Return the [x, y] coordinate for the center point of the cell that contains the specified text.  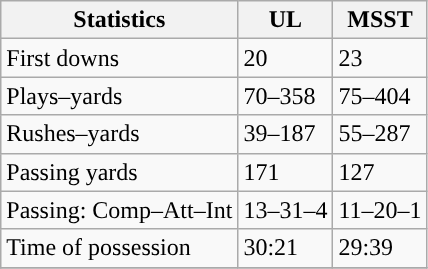
20 [286, 58]
75–404 [380, 96]
39–187 [286, 134]
Passing: Comp–Att–Int [120, 210]
30:21 [286, 248]
70–358 [286, 96]
171 [286, 172]
First downs [120, 58]
127 [380, 172]
11–20–1 [380, 210]
13–31–4 [286, 210]
MSST [380, 20]
29:39 [380, 248]
Passing yards [120, 172]
Statistics [120, 20]
UL [286, 20]
Rushes–yards [120, 134]
55–287 [380, 134]
23 [380, 58]
Plays–yards [120, 96]
Time of possession [120, 248]
